Detect which cell encompasses the target text, then output its (X, Y) center coordinate. 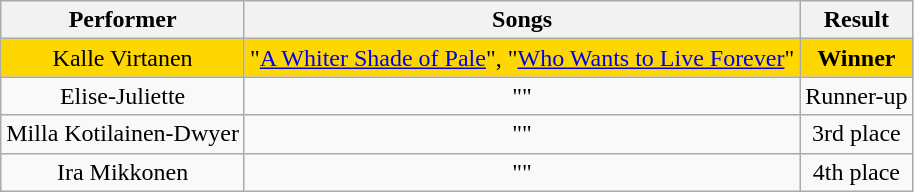
Songs (522, 20)
Kalle Virtanen (123, 58)
4th place (856, 172)
Performer (123, 20)
Result (856, 20)
Elise-Juliette (123, 96)
3rd place (856, 134)
Runner-up (856, 96)
Winner (856, 58)
Milla Kotilainen-Dwyer (123, 134)
"A Whiter Shade of Pale", "Who Wants to Live Forever" (522, 58)
Ira Mikkonen (123, 172)
